Return [x, y] of the center of cell containing provided text 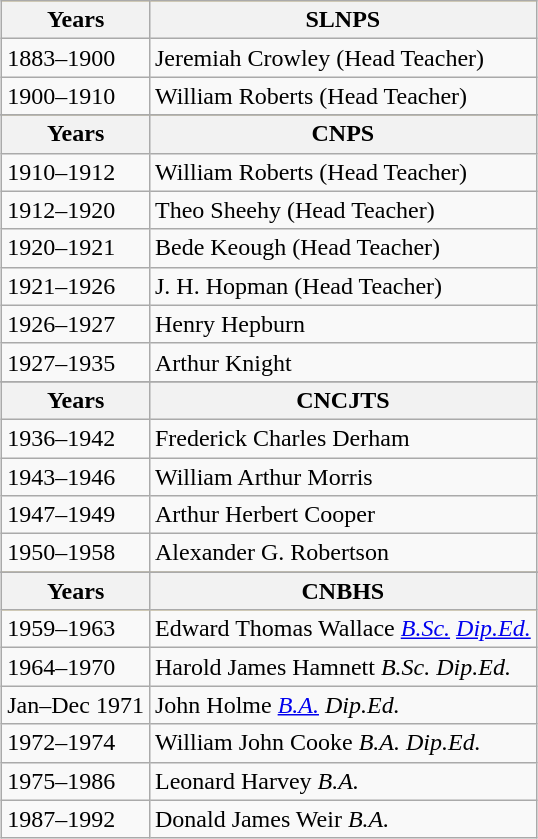
Edward Thomas Wallace B.Sc. Dip.Ed. [342, 629]
Frederick Charles Derham [342, 438]
1927–1935 [76, 362]
1936–1942 [76, 438]
Henry Hepburn [342, 324]
Donald James Weir B.A. [342, 819]
William John Cooke B.A. Dip.Ed. [342, 743]
1964–1970 [76, 667]
1910–1912 [76, 172]
1883–1900 [76, 58]
CNBHS [342, 591]
1943–1946 [76, 477]
1921–1926 [76, 286]
Harold James Hamnett B.Sc. Dip.Ed. [342, 667]
1959–1963 [76, 629]
Theo Sheehy (Head Teacher) [342, 210]
SLNPS [342, 20]
Jeremiah Crowley (Head Teacher) [342, 58]
1912–1920 [76, 210]
1987–1992 [76, 819]
William Arthur Morris [342, 477]
John Holme B.A. Dip.Ed. [342, 705]
Arthur Herbert Cooper [342, 515]
1947–1949 [76, 515]
1900–1910 [76, 96]
Arthur Knight [342, 362]
Jan–Dec 1971 [76, 705]
1920–1921 [76, 248]
J. H. Hopman (Head Teacher) [342, 286]
1972–1974 [76, 743]
1926–1927 [76, 324]
1950–1958 [76, 553]
Bede Keough (Head Teacher) [342, 248]
Alexander G. Robertson [342, 553]
Leonard Harvey B.A. [342, 781]
CNCJTS [342, 400]
1975–1986 [76, 781]
CNPS [342, 134]
